For the text-containing cell, return its midpoint in [x, y] coordinate format. 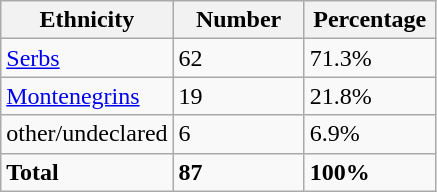
71.3% [370, 58]
Total [87, 172]
Serbs [87, 58]
Ethnicity [87, 20]
87 [238, 172]
Montenegrins [87, 96]
100% [370, 172]
19 [238, 96]
62 [238, 58]
6 [238, 134]
6.9% [370, 134]
other/undeclared [87, 134]
Number [238, 20]
21.8% [370, 96]
Percentage [370, 20]
